Output the (x, y) coordinate of the center of the cell containing the given text.  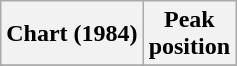
Peakposition (189, 34)
Chart (1984) (72, 34)
